Provide the [X, Y] coordinate of the cell's center where the given text is located.  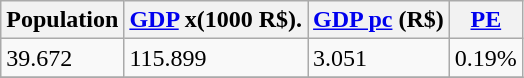
GDP pc (R$) [379, 20]
GDP x(1000 R$). [216, 20]
115.899 [216, 58]
3.051 [379, 58]
39.672 [62, 58]
Population [62, 20]
0.19% [486, 58]
PE [486, 20]
